Scan for the cell matching the given text and deliver its (x, y) coordinate at center. 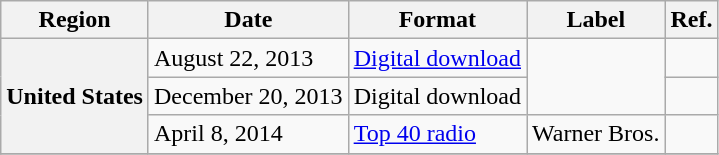
Warner Bros. (596, 134)
Ref. (692, 20)
April 8, 2014 (248, 134)
Date (248, 20)
Format (437, 20)
United States (75, 96)
December 20, 2013 (248, 96)
Region (75, 20)
Top 40 radio (437, 134)
August 22, 2013 (248, 58)
Label (596, 20)
